Return [X, Y] of the center of cell containing provided text 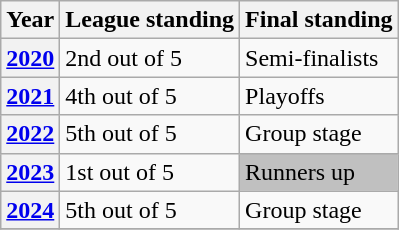
2021 [30, 96]
4th out of 5 [150, 96]
Playoffs [319, 96]
2024 [30, 210]
2022 [30, 134]
2020 [30, 58]
Runners up [319, 172]
1st out of 5 [150, 172]
2nd out of 5 [150, 58]
League standing [150, 20]
2023 [30, 172]
Year [30, 20]
Final standing [319, 20]
Semi-finalists [319, 58]
